From the cell containing the given text, extract its center point as (X, Y) coordinate. 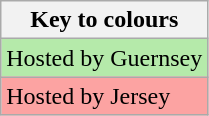
Key to colours (104, 20)
Hosted by Jersey (104, 96)
Hosted by Guernsey (104, 58)
